For the text-containing cell, return its midpoint in (X, Y) coordinate format. 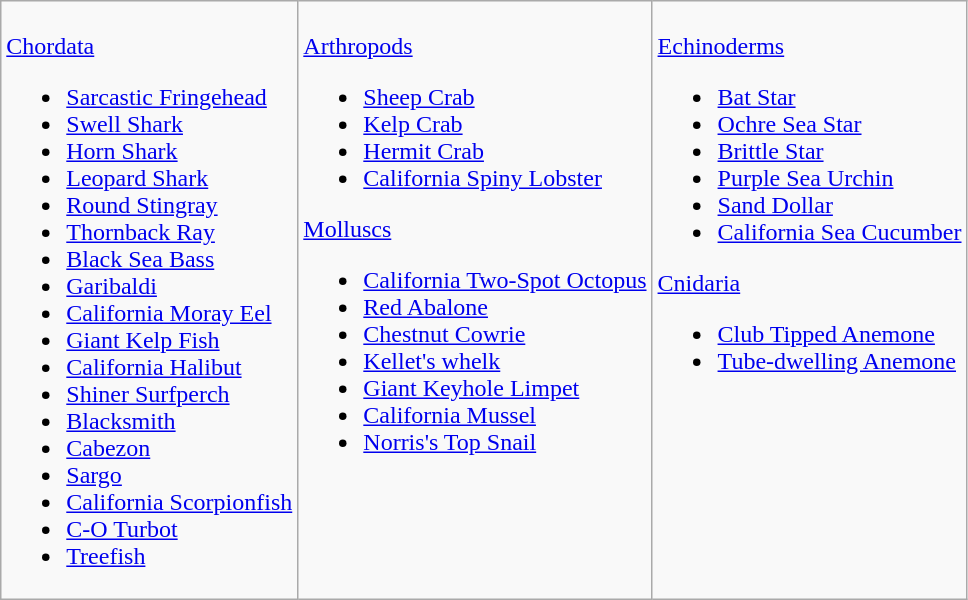
EchinodermsBat StarOchre Sea StarBrittle StarPurple Sea UrchinSand DollarCalifornia Sea CucumberCnidariaClub Tipped AnemoneTube-dwelling Anemone (810, 300)
